Pinpoint the cell where the given text exists, returning its (x, y) midpoint coordinate. 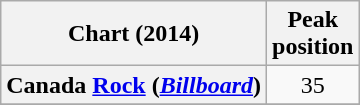
35 (313, 85)
Chart (2014) (134, 34)
Canada Rock (Billboard) (134, 85)
Peakposition (313, 34)
